Determine the [X, Y] coordinate at the center of the cell enclosing the given text.  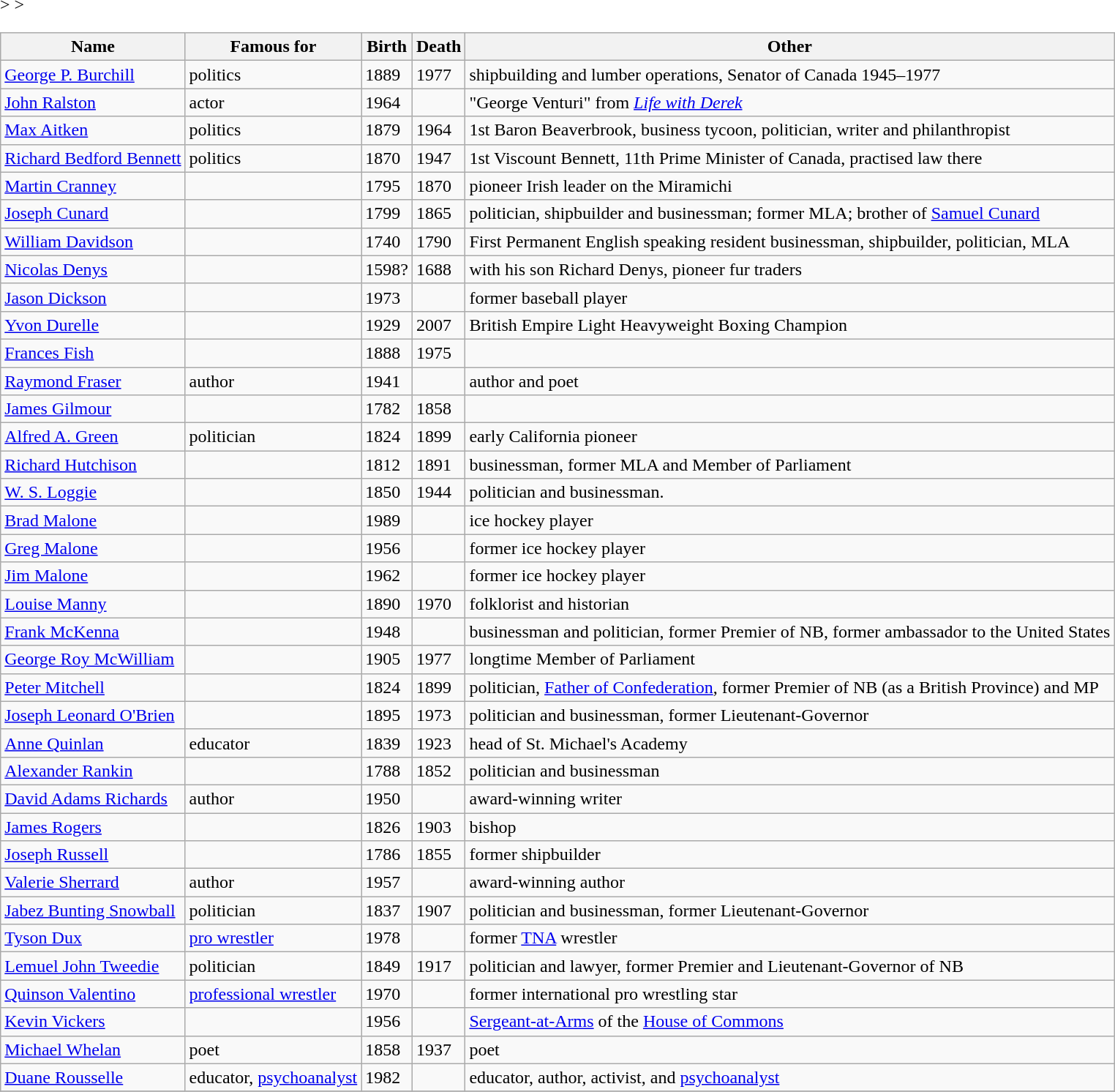
1826 [387, 826]
David Adams Richards [93, 799]
1957 [387, 883]
politician and businessman [790, 771]
shipbuilding and lumber operations, Senator of Canada 1945–1977 [790, 75]
1978 [387, 938]
Alfred A. Green [93, 437]
Sergeant-at-Arms of the House of Commons [790, 1022]
Joseph Cunard [93, 214]
Valerie Sherrard [93, 883]
1688 [439, 269]
with his son Richard Denys, pioneer fur traders [790, 269]
Death [439, 47]
Raymond Fraser [93, 381]
1950 [387, 799]
Greg Malone [93, 548]
former shipbuilder [790, 855]
1891 [439, 465]
Martin Cranney [93, 186]
1889 [387, 75]
Alexander Rankin [93, 771]
1975 [439, 353]
1598? [387, 269]
Joseph Russell [93, 855]
professional wrestler [274, 994]
1786 [387, 855]
businessman and politician, former Premier of NB, former ambassador to the United States [790, 632]
businessman, former MLA and Member of Parliament [790, 465]
politician and lawyer, former Premier and Lieutenant-Governor of NB [790, 966]
1788 [387, 771]
early California pioneer [790, 437]
1907 [439, 910]
1989 [387, 520]
1879 [387, 130]
Joseph Leonard O'Brien [93, 715]
Max Aitken [93, 130]
politician, shipbuilder and businessman; former MLA; brother of Samuel Cunard [790, 214]
1905 [387, 659]
1865 [439, 214]
Quinson Valentino [93, 994]
W. S. Loggie [93, 493]
James Gilmour [93, 409]
John Ralston [93, 102]
Brad Malone [93, 520]
Richard Bedford Bennett [93, 158]
1895 [387, 715]
1888 [387, 353]
politician, Father of Confederation, former Premier of NB (as a British Province) and MP [790, 687]
folklorist and historian [790, 604]
former baseball player [790, 297]
1903 [439, 826]
Frank McKenna [93, 632]
1837 [387, 910]
1962 [387, 576]
ice hockey player [790, 520]
Richard Hutchison [93, 465]
1937 [439, 1050]
bishop [790, 826]
Peter Mitchell [93, 687]
1849 [387, 966]
1795 [387, 186]
former international pro wrestling star [790, 994]
head of St. Michael's Academy [790, 743]
Other [790, 47]
First Permanent English speaking resident businessman, shipbuilder, politician, MLA [790, 242]
award-winning author [790, 883]
Name [93, 47]
1812 [387, 465]
1st Baron Beaverbrook, business tycoon, politician, writer and philanthropist [790, 130]
James Rogers [93, 826]
educator [274, 743]
1947 [439, 158]
former TNA wrestler [790, 938]
British Empire Light Heavyweight Boxing Champion [790, 325]
Anne Quinlan [93, 743]
pro wrestler [274, 938]
George Roy McWilliam [93, 659]
Yvon Durelle [93, 325]
1917 [439, 966]
2007 [439, 325]
politician and businessman. [790, 493]
Frances Fish [93, 353]
Jabez Bunting Snowball [93, 910]
1941 [387, 381]
1799 [387, 214]
award-winning writer [790, 799]
Kevin Vickers [93, 1022]
Jim Malone [93, 576]
1782 [387, 409]
Michael Whelan [93, 1050]
educator, author, activist, and psychoanalyst [790, 1077]
educator, psychoanalyst [274, 1077]
1st Viscount Bennett, 11th Prime Minister of Canada, practised law there [790, 158]
1790 [439, 242]
1852 [439, 771]
Louise Manny [93, 604]
1890 [387, 604]
Duane Rousselle [93, 1077]
pioneer Irish leader on the Miramichi [790, 186]
1850 [387, 493]
William Davidson [93, 242]
1839 [387, 743]
Birth [387, 47]
author and poet [790, 381]
Tyson Dux [93, 938]
Lemuel John Tweedie [93, 966]
Jason Dickson [93, 297]
1855 [439, 855]
George P. Burchill [93, 75]
1923 [439, 743]
actor [274, 102]
Nicolas Denys [93, 269]
1944 [439, 493]
1982 [387, 1077]
1948 [387, 632]
1740 [387, 242]
longtime Member of Parliament [790, 659]
Famous for [274, 47]
"George Venturi" from Life with Derek [790, 102]
1929 [387, 325]
